Search for the cell housing the specified text and yield its [x, y] center coordinate. 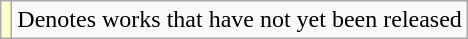
Denotes works that have not yet been released [240, 20]
